Return the [X, Y] coordinate for the center point of the cell that contains the specified text.  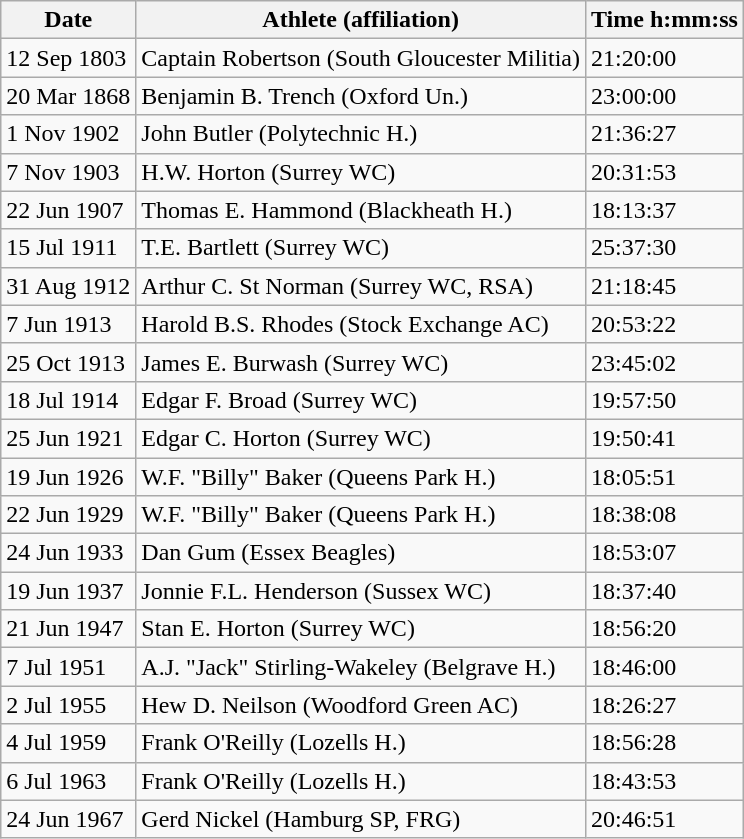
20:53:22 [664, 324]
7 Jun 1913 [68, 324]
15 Jul 1911 [68, 248]
20:31:53 [664, 172]
21:36:27 [664, 134]
24 Jun 1933 [68, 553]
12 Sep 1803 [68, 58]
Gerd Nickel (Hamburg SP, FRG) [361, 819]
22 Jun 1929 [68, 515]
Harold B.S. Rhodes (Stock Exchange AC) [361, 324]
18:46:00 [664, 667]
18:53:07 [664, 553]
19:50:41 [664, 438]
23:00:00 [664, 96]
Edgar C. Horton (Surrey WC) [361, 438]
Thomas E. Hammond (Blackheath H.) [361, 210]
23:45:02 [664, 362]
T.E. Bartlett (Surrey WC) [361, 248]
18:37:40 [664, 591]
7 Jul 1951 [68, 667]
Benjamin B. Trench (Oxford Un.) [361, 96]
18:13:37 [664, 210]
Dan Gum (Essex Beagles) [361, 553]
Date [68, 20]
A.J. "Jack" Stirling-Wakeley (Belgrave H.) [361, 667]
18:05:51 [664, 477]
7 Nov 1903 [68, 172]
Hew D. Neilson (Woodford Green AC) [361, 705]
2 Jul 1955 [68, 705]
19 Jun 1926 [68, 477]
Edgar F. Broad (Surrey WC) [361, 400]
21:18:45 [664, 286]
31 Aug 1912 [68, 286]
25 Oct 1913 [68, 362]
Captain Robertson (South Gloucester Militia) [361, 58]
20:46:51 [664, 819]
19 Jun 1937 [68, 591]
6 Jul 1963 [68, 781]
18 Jul 1914 [68, 400]
18:56:20 [664, 629]
Time h:mm:ss [664, 20]
18:26:27 [664, 705]
Arthur C. St Norman (Surrey WC, RSA) [361, 286]
James E. Burwash (Surrey WC) [361, 362]
18:38:08 [664, 515]
1 Nov 1902 [68, 134]
21 Jun 1947 [68, 629]
24 Jun 1967 [68, 819]
John Butler (Polytechnic H.) [361, 134]
18:43:53 [664, 781]
18:56:28 [664, 743]
4 Jul 1959 [68, 743]
22 Jun 1907 [68, 210]
21:20:00 [664, 58]
H.W. Horton (Surrey WC) [361, 172]
20 Mar 1868 [68, 96]
Stan E. Horton (Surrey WC) [361, 629]
Athlete (affiliation) [361, 20]
Jonnie F.L. Henderson (Sussex WC) [361, 591]
25:37:30 [664, 248]
19:57:50 [664, 400]
25 Jun 1921 [68, 438]
